Scan for the cell matching the given text and deliver its (X, Y) coordinate at center. 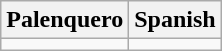
Palenquero (65, 20)
Spanish (175, 20)
